Find where the given text appears and provide that cell's center as (X, Y) coordinate. 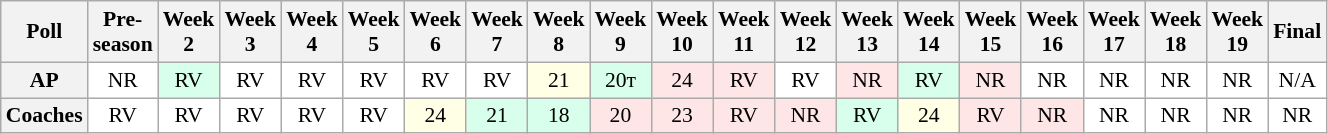
Week9 (621, 32)
Week15 (991, 32)
Week16 (1052, 32)
Final (1297, 32)
20т (621, 80)
Week18 (1176, 32)
Week14 (929, 32)
18 (559, 116)
Week4 (312, 32)
Week17 (1114, 32)
Coaches (44, 116)
Week11 (744, 32)
Week7 (497, 32)
Week19 (1237, 32)
Week13 (867, 32)
Poll (44, 32)
Week12 (806, 32)
Week10 (682, 32)
Week6 (435, 32)
N/A (1297, 80)
20 (621, 116)
Week2 (189, 32)
23 (682, 116)
Pre-season (123, 32)
Week5 (374, 32)
Week3 (250, 32)
AP (44, 80)
Week8 (559, 32)
